Return the [X, Y] coordinate for the center point of the cell that contains the specified text.  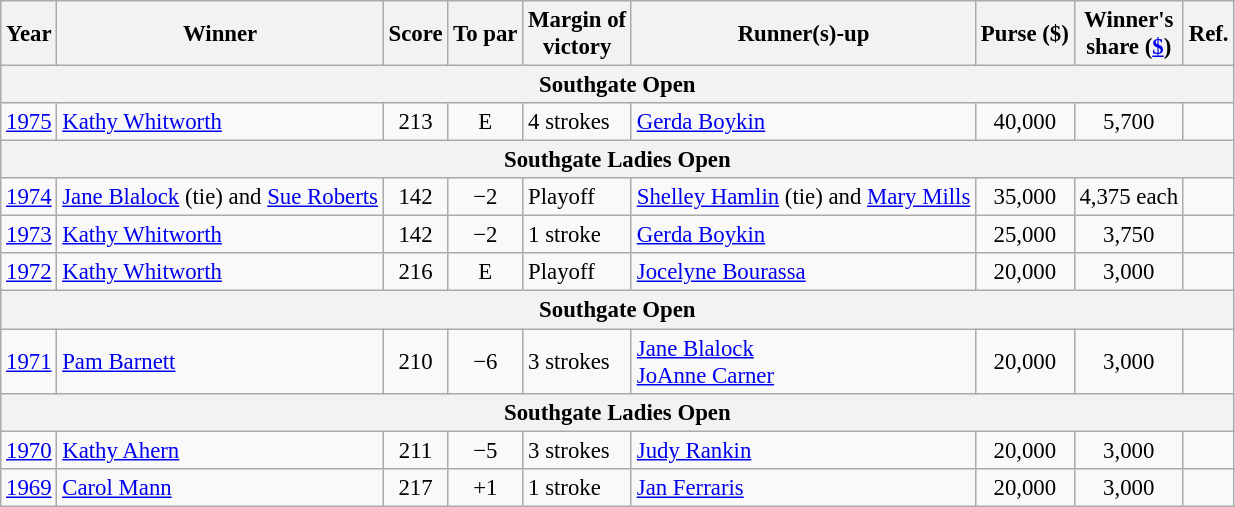
−6 [486, 362]
Purse ($) [1026, 34]
To par [486, 34]
Jane Blalock JoAnne Carner [803, 362]
Shelley Hamlin (tie) and Mary Mills [803, 197]
Jocelyne Bourassa [803, 273]
−5 [486, 450]
3,750 [1128, 235]
1973 [29, 235]
25,000 [1026, 235]
210 [416, 362]
Year [29, 34]
Judy Rankin [803, 450]
35,000 [1026, 197]
1974 [29, 197]
Pam Barnett [220, 362]
216 [416, 273]
1975 [29, 122]
+1 [486, 487]
4,375 each [1128, 197]
217 [416, 487]
1971 [29, 362]
Jane Blalock (tie) and Sue Roberts [220, 197]
Winner [220, 34]
1972 [29, 273]
213 [416, 122]
Jan Ferraris [803, 487]
Kathy Ahern [220, 450]
1969 [29, 487]
Carol Mann [220, 487]
Score [416, 34]
Margin ofvictory [578, 34]
Winner'sshare ($) [1128, 34]
4 strokes [578, 122]
211 [416, 450]
1970 [29, 450]
5,700 [1128, 122]
Runner(s)-up [803, 34]
Ref. [1208, 34]
40,000 [1026, 122]
